Find where the given text appears and provide that cell's center as (x, y) coordinate. 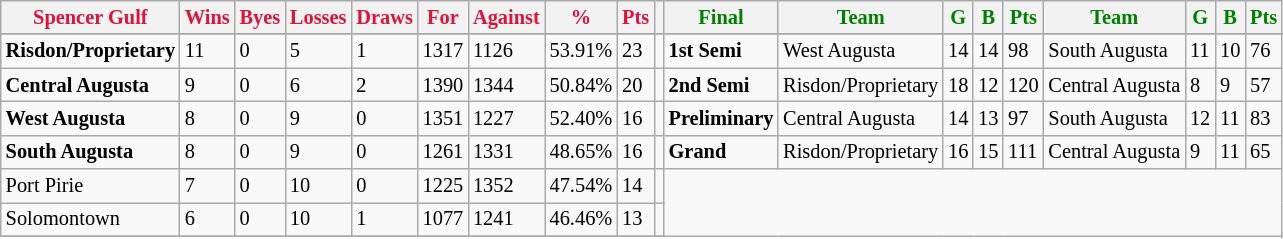
46.46% (582, 219)
Solomontown (90, 219)
Grand (722, 152)
Preliminary (722, 118)
23 (636, 51)
52.40% (582, 118)
1261 (443, 152)
Draws (384, 17)
76 (1264, 51)
Losses (318, 17)
% (582, 17)
1344 (506, 85)
1317 (443, 51)
Byes (260, 17)
97 (1023, 118)
2nd Semi (722, 85)
For (443, 17)
Wins (208, 17)
15 (988, 152)
111 (1023, 152)
1352 (506, 186)
120 (1023, 85)
1126 (506, 51)
98 (1023, 51)
65 (1264, 152)
50.84% (582, 85)
5 (318, 51)
1351 (443, 118)
Against (506, 17)
Spencer Gulf (90, 17)
Final (722, 17)
1225 (443, 186)
18 (958, 85)
57 (1264, 85)
1331 (506, 152)
83 (1264, 118)
20 (636, 85)
48.65% (582, 152)
2 (384, 85)
1st Semi (722, 51)
47.54% (582, 186)
1077 (443, 219)
1390 (443, 85)
1227 (506, 118)
7 (208, 186)
1241 (506, 219)
53.91% (582, 51)
Port Pirie (90, 186)
